Locate the cell with the specified text and output its [X, Y] center coordinate. 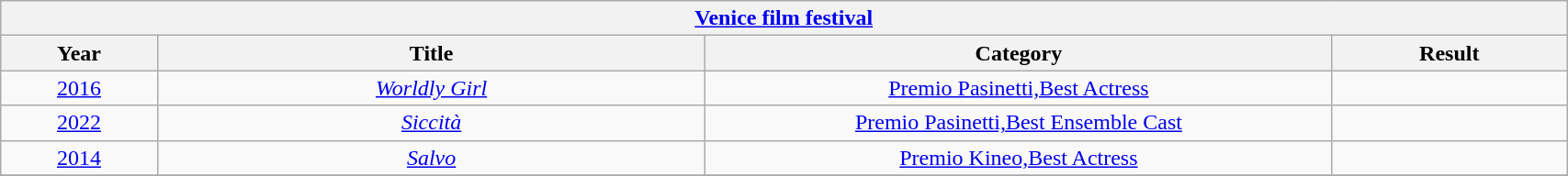
Worldly Girl [432, 88]
Title [432, 53]
Year [79, 53]
Result [1450, 53]
2016 [79, 88]
Category [1019, 53]
Premio Kineo,Best Actress [1019, 158]
Siccità [432, 123]
2022 [79, 123]
Venice film festival [784, 18]
Salvo [432, 158]
Premio Pasinetti,Best Ensemble Cast [1019, 123]
2014 [79, 158]
Premio Pasinetti,Best Actress [1019, 88]
